Provide the [x, y] coordinate of the cell's center where the given text is located.  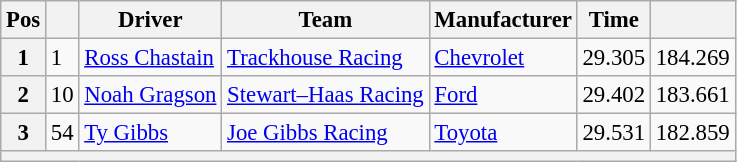
Joe Gibbs Racing [326, 133]
54 [62, 133]
Stewart–Haas Racing [326, 95]
3 [24, 133]
Ross Chastain [150, 58]
Manufacturer [503, 20]
29.531 [614, 133]
Trackhouse Racing [326, 58]
Ford [503, 95]
Toyota [503, 133]
Chevrolet [503, 58]
2 [24, 95]
Ty Gibbs [150, 133]
Noah Gragson [150, 95]
Driver [150, 20]
Team [326, 20]
Time [614, 20]
182.859 [692, 133]
10 [62, 95]
Pos [24, 20]
184.269 [692, 58]
29.402 [614, 95]
29.305 [614, 58]
183.661 [692, 95]
